Return the [x, y] coordinate for the center point of the cell that contains the specified text.  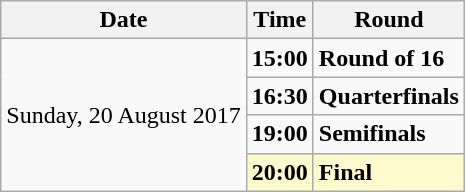
Round [388, 20]
15:00 [280, 58]
Date [124, 20]
Round of 16 [388, 58]
Quarterfinals [388, 96]
16:30 [280, 96]
19:00 [280, 134]
20:00 [280, 172]
Time [280, 20]
Sunday, 20 August 2017 [124, 115]
Final [388, 172]
Semifinals [388, 134]
